Return the [x, y] coordinate for the center point of the cell that contains the specified text.  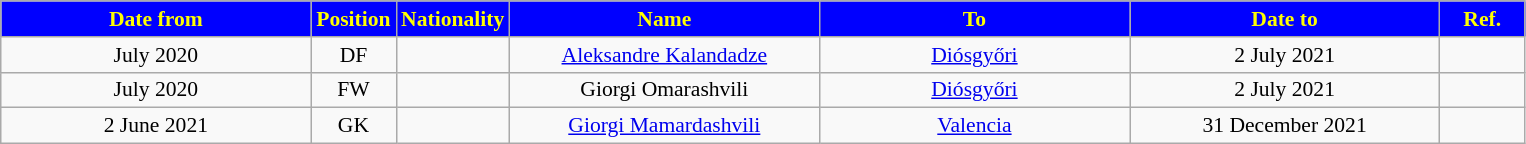
To [974, 19]
FW [354, 90]
GK [354, 126]
DF [354, 55]
Ref. [1482, 19]
Name [664, 19]
Date from [156, 19]
Aleksandre Kalandadze [664, 55]
Giorgi Omarashvili [664, 90]
31 December 2021 [1285, 126]
Position [354, 19]
Giorgi Mamardashvili [664, 126]
Date to [1285, 19]
Valencia [974, 126]
Nationality [452, 19]
2 June 2021 [156, 126]
